Extract the [X, Y] coordinate from the center of the cell holding the provided text.  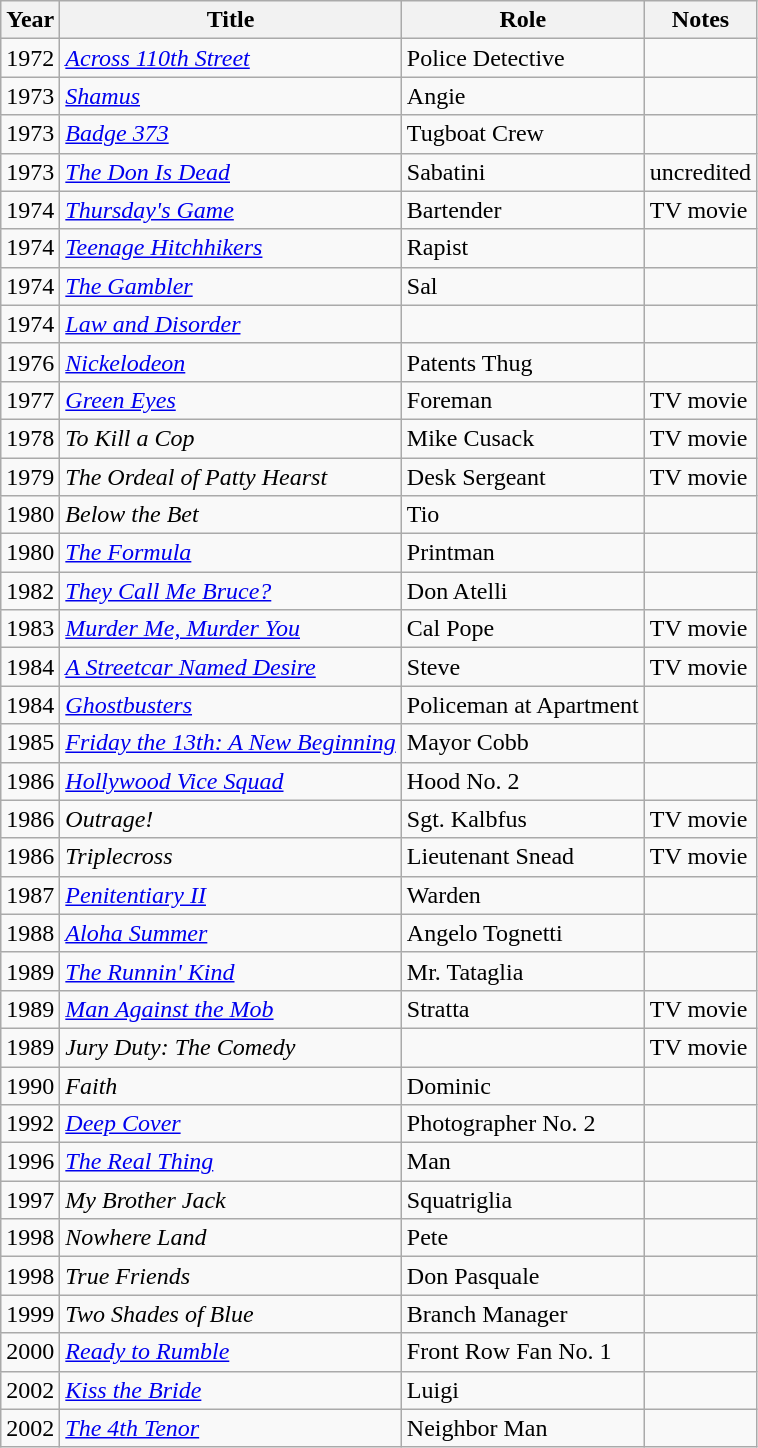
Policeman at Apartment [522, 705]
Hollywood Vice Squad [230, 781]
Sal [522, 286]
1999 [30, 1314]
Law and Disorder [230, 324]
Green Eyes [230, 400]
Role [522, 20]
Lieutenant Snead [522, 857]
Nickelodeon [230, 362]
1997 [30, 1200]
1990 [30, 1085]
1972 [30, 58]
Ready to Rumble [230, 1352]
Shamus [230, 96]
Outrage! [230, 819]
Title [230, 20]
Below the Bet [230, 515]
1988 [30, 933]
Stratta [522, 1009]
Bartender [522, 210]
Dominic [522, 1085]
1985 [30, 743]
Man Against the Mob [230, 1009]
Pete [522, 1238]
Warden [522, 895]
Across 110th Street [230, 58]
Penitentiary II [230, 895]
Hood No. 2 [522, 781]
Desk Sergeant [522, 477]
1979 [30, 477]
Front Row Fan No. 1 [522, 1352]
1978 [30, 438]
My Brother Jack [230, 1200]
Ghostbusters [230, 705]
Two Shades of Blue [230, 1314]
Nowhere Land [230, 1238]
True Friends [230, 1276]
To Kill a Cop [230, 438]
1977 [30, 400]
The Don Is Dead [230, 172]
Jury Duty: The Comedy [230, 1047]
1987 [30, 895]
The Runnin' Kind [230, 971]
Photographer No. 2 [522, 1124]
Angie [522, 96]
1996 [30, 1162]
Printman [522, 553]
Neighbor Man [522, 1428]
The Gambler [230, 286]
Tugboat Crew [522, 134]
Murder Me, Murder You [230, 629]
A Streetcar Named Desire [230, 667]
1982 [30, 591]
uncredited [700, 172]
Teenage Hitchhikers [230, 248]
Deep Cover [230, 1124]
Mayor Cobb [522, 743]
Sabatini [522, 172]
The Ordeal of Patty Hearst [230, 477]
Year [30, 20]
Thursday's Game [230, 210]
1976 [30, 362]
Rapist [522, 248]
2000 [30, 1352]
Faith [230, 1085]
Aloha Summer [230, 933]
Steve [522, 667]
Angelo Tognetti [522, 933]
Sgt. Kalbfus [522, 819]
The Formula [230, 553]
1992 [30, 1124]
Notes [700, 20]
Branch Manager [522, 1314]
Tio [522, 515]
Man [522, 1162]
Don Atelli [522, 591]
Don Pasquale [522, 1276]
Triplecross [230, 857]
Police Detective [522, 58]
The 4th Tenor [230, 1428]
Badge 373 [230, 134]
Luigi [522, 1390]
Cal Pope [522, 629]
Mike Cusack [522, 438]
1983 [30, 629]
Kiss the Bride [230, 1390]
Squatriglia [522, 1200]
Foreman [522, 400]
They Call Me Bruce? [230, 591]
Patents Thug [522, 362]
Mr. Tataglia [522, 971]
Friday the 13th: A New Beginning [230, 743]
The Real Thing [230, 1162]
